Locate the cell with the specified text and output its [X, Y] center coordinate. 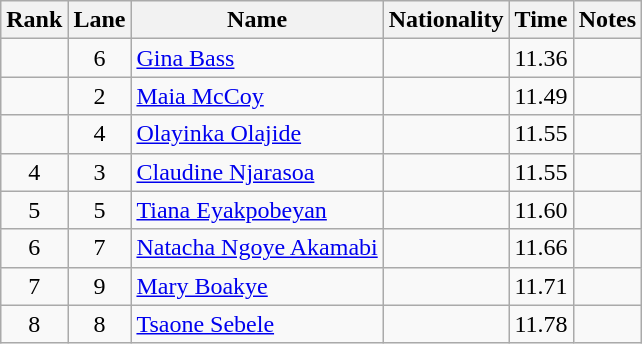
Notes [607, 20]
2 [100, 96]
Name [257, 20]
Rank [34, 20]
Olayinka Olajide [257, 134]
Maia McCoy [257, 96]
3 [100, 172]
11.60 [541, 210]
Time [541, 20]
11.78 [541, 324]
9 [100, 286]
Tsaone Sebele [257, 324]
Nationality [446, 20]
Claudine Njarasoa [257, 172]
11.71 [541, 286]
Mary Boakye [257, 286]
Tiana Eyakpobeyan [257, 210]
Lane [100, 20]
Natacha Ngoye Akamabi [257, 248]
Gina Bass [257, 58]
11.36 [541, 58]
11.49 [541, 96]
11.66 [541, 248]
